Output the [x, y] coordinate of the center of the cell containing the given text.  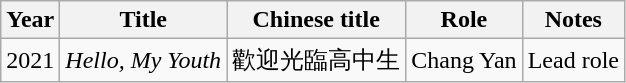
Chang Yan [464, 60]
2021 [30, 60]
Title [144, 20]
Chinese title [316, 20]
Lead role [573, 60]
Year [30, 20]
歡迎光臨高中生 [316, 60]
Notes [573, 20]
Hello, My Youth [144, 60]
Role [464, 20]
